Identify which cell holds the provided text, then report its (x, y) central coordinate. 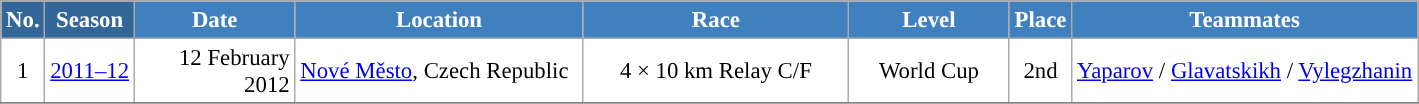
Race (716, 20)
World Cup (930, 72)
Level (930, 20)
4 × 10 km Relay C/F (716, 72)
2011–12 (90, 72)
Yaparov / Glavatskikh / Vylegzhanin (1245, 72)
Place (1040, 20)
1 (23, 72)
Location (439, 20)
2nd (1040, 72)
Season (90, 20)
Date (214, 20)
Nové Město, Czech Republic (439, 72)
12 February 2012 (214, 72)
No. (23, 20)
Teammates (1245, 20)
